Return the [x, y] coordinate for the center point of the cell that contains the specified text.  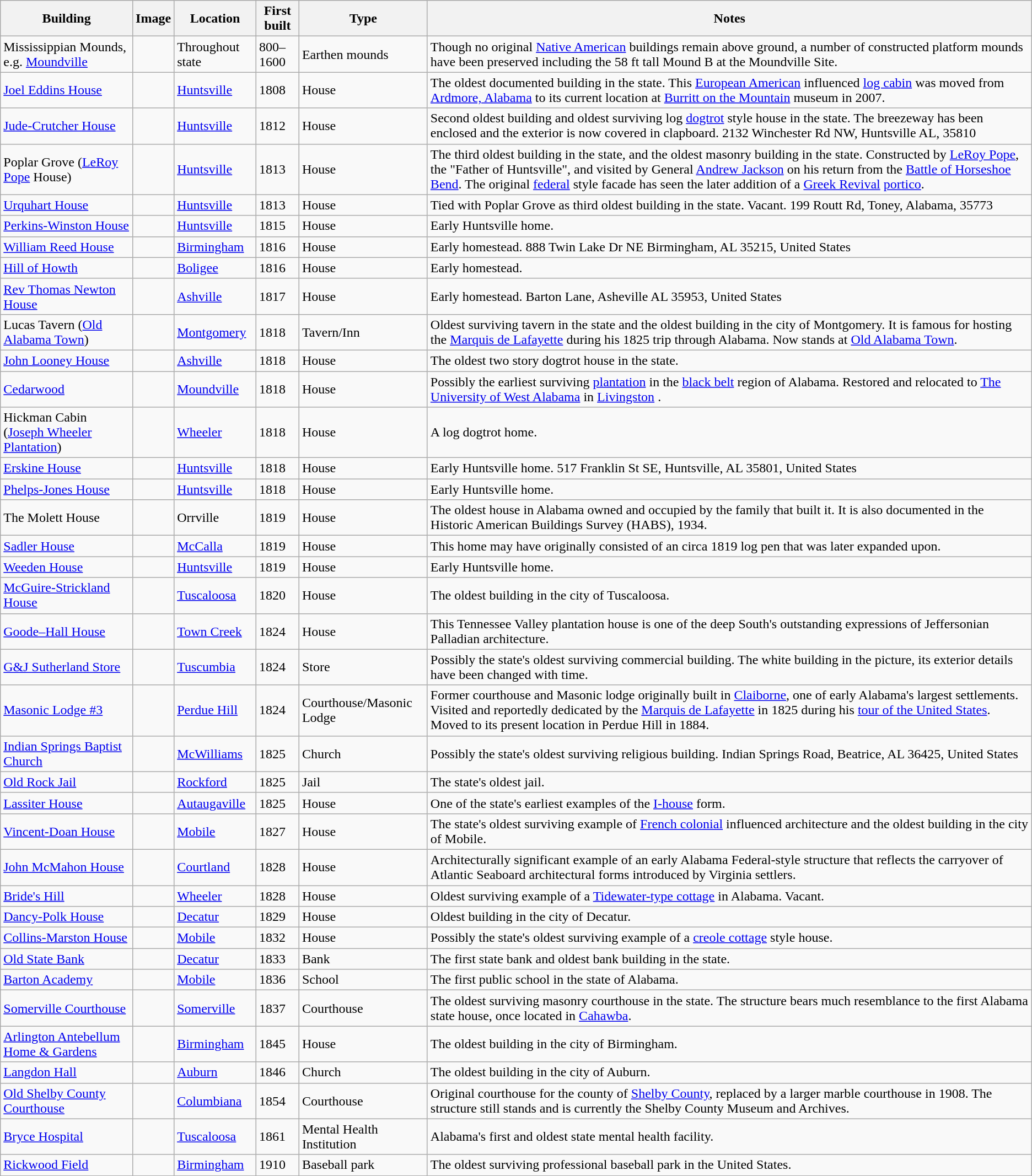
Lucas Tavern (Old Alabama Town) [67, 332]
Hickman Cabin (Joseph Wheeler Plantation) [67, 433]
Dancy-Polk House [67, 917]
Cedarwood [67, 389]
The oldest building in the city of Birmingham. [729, 1044]
1808 [277, 90]
The first public school in the state of Alabama. [729, 980]
Perdue Hill [215, 710]
1820 [277, 595]
Perkins-Winston House [67, 226]
1837 [277, 1008]
Tavern/Inn [363, 332]
Town Creek [215, 632]
The oldest building in the city of Auburn. [729, 1072]
One of the state's earliest examples of the I-house form. [729, 803]
The oldest building in the city of Tuscaloosa. [729, 595]
Goode–Hall House [67, 632]
The state's oldest surviving example of French colonial influenced architecture and the oldest building in the city of Mobile. [729, 831]
Weeden House [67, 567]
Langdon Hall [67, 1072]
The oldest surviving masonry courthouse in the state. The structure bears much resemblance to the first Alabama state house, once located in Cahawba. [729, 1008]
1845 [277, 1044]
Old Rock Jail [67, 782]
Notes [729, 19]
Collins-Marston House [67, 938]
Rickwood Field [67, 1165]
Moundville [215, 389]
Barton Academy [67, 980]
McWilliams [215, 754]
1910 [277, 1165]
Poplar Grove (LeRoy Pope House) [67, 169]
Type [363, 19]
John McMahon House [67, 867]
1815 [277, 226]
Indian Springs Baptist Church [67, 754]
Boligee [215, 268]
Earthen mounds [363, 54]
Lassiter House [67, 803]
Tuscumbia [215, 667]
1827 [277, 831]
The first state bank and oldest bank building in the state. [729, 959]
Mississippian Mounds, e.g. Moundville [67, 54]
Oldest surviving example of a Tidewater-type cottage in Alabama. Vacant. [729, 896]
Urquhart House [67, 205]
Orrville [215, 518]
Mental Health Institution [363, 1136]
Possibly the state's oldest surviving example of a creole cottage style house. [729, 938]
Sadler House [67, 546]
William Reed House [67, 247]
Joel Eddins House [67, 90]
School [363, 980]
Possibly the state's oldest surviving religious building. Indian Springs Road, Beatrice, AL 36425, United States [729, 754]
The Molett House [67, 518]
Bride's Hill [67, 896]
G&J Sutherland Store [67, 667]
Early Huntsville home. 517 Franklin St SE, Huntsville, AL 35801, United States [729, 468]
Early homestead. 888 Twin Lake Dr NE Birmingham, AL 35215, United States [729, 247]
Old State Bank [67, 959]
1846 [277, 1072]
This Tennessee Valley plantation house is one of the deep South's outstanding expressions of Jeffersonian Palladian architecture. [729, 632]
The oldest two story dogtrot house in the state. [729, 360]
1829 [277, 917]
The oldest surviving professional baseball park in the United States. [729, 1165]
Rockford [215, 782]
Tied with Poplar Grove as third oldest building in the state. Vacant. 199 Routt Rd, Toney, Alabama, 35773 [729, 205]
Masonic Lodge #3 [67, 710]
McGuire-Strickland House [67, 595]
Baseball park [363, 1165]
The state's oldest jail. [729, 782]
Phelps-Jones House [67, 489]
Auburn [215, 1072]
Courtland [215, 867]
Old Shelby County Courthouse [67, 1101]
1832 [277, 938]
Jail [363, 782]
Autaugaville [215, 803]
Jude-Crutcher House [67, 126]
John Looney House [67, 360]
Building [67, 19]
Image [153, 19]
Store [363, 667]
1836 [277, 980]
Location [215, 19]
1812 [277, 126]
Throughout state [215, 54]
First built [277, 19]
Somerville [215, 1008]
Early homestead. [729, 268]
Alabama's first and oldest state mental health facility. [729, 1136]
Columbiana [215, 1101]
A log dogtrot home. [729, 433]
Bryce Hospital [67, 1136]
Arlington Antebellum Home & Gardens [67, 1044]
Courthouse/Masonic Lodge [363, 710]
Hill of Howth [67, 268]
Possibly the state's oldest surviving commercial building. The white building in the picture, its exterior details have been changed with time. [729, 667]
1833 [277, 959]
This home may have originally consisted of an circa 1819 log pen that was later expanded upon. [729, 546]
1854 [277, 1101]
Rev Thomas Newton House [67, 296]
1861 [277, 1136]
Oldest building in the city of Decatur. [729, 917]
1817 [277, 296]
McCalla [215, 546]
Early homestead. Barton Lane, Asheville AL 35953, United States [729, 296]
Montgomery [215, 332]
Vincent-Doan House [67, 831]
800–1600 [277, 54]
Somerville Courthouse [67, 1008]
Erskine House [67, 468]
Bank [363, 959]
